Locate the cell with the specified text and output its (X, Y) center coordinate. 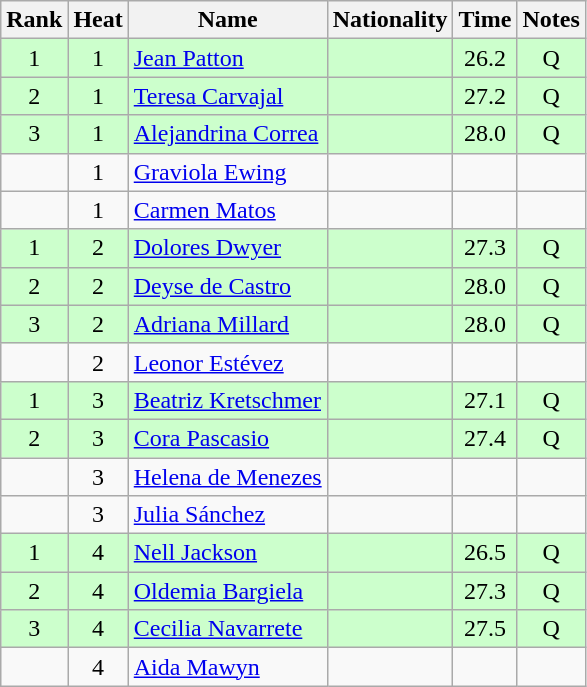
27.2 (485, 96)
Notes (551, 20)
Alejandrina Correa (228, 134)
Adriana Millard (228, 324)
Helena de Menezes (228, 477)
Heat (98, 20)
Teresa Carvajal (228, 96)
Jean Patton (228, 58)
Name (228, 20)
Leonor Estévez (228, 362)
Cecilia Navarrete (228, 629)
Cora Pascasio (228, 438)
Graviola Ewing (228, 172)
Beatriz Kretschmer (228, 400)
27.4 (485, 438)
Deyse de Castro (228, 286)
Dolores Dwyer (228, 248)
Aida Mawyn (228, 667)
Carmen Matos (228, 210)
Time (485, 20)
Nell Jackson (228, 553)
Oldemia Bargiela (228, 591)
26.5 (485, 553)
26.2 (485, 58)
Rank (34, 20)
27.5 (485, 629)
Nationality (390, 20)
27.1 (485, 400)
Julia Sánchez (228, 515)
